Search for the cell housing the specified text and yield its [x, y] center coordinate. 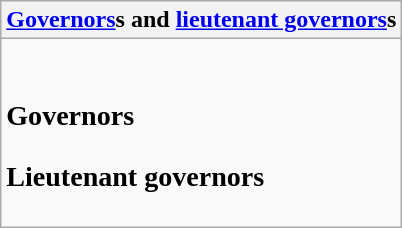
Governorss and lieutenant governorss [202, 20]
GovernorsLieutenant governors [202, 133]
